Extract the (x, y) coordinate from the center of the cell holding the provided text.  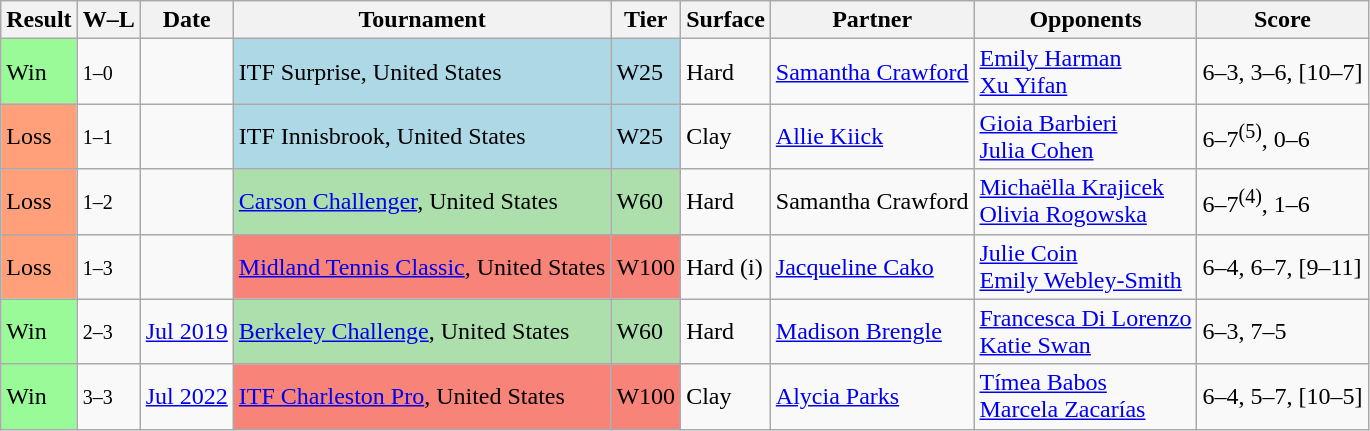
1–1 (108, 136)
Hard (i) (726, 266)
Emily Harman Xu Yifan (1086, 72)
Score (1282, 20)
Berkeley Challenge, United States (422, 332)
W–L (108, 20)
Opponents (1086, 20)
Tímea Babos Marcela Zacarías (1086, 396)
2–3 (108, 332)
6–4, 5–7, [10–5] (1282, 396)
Result (39, 20)
6–4, 6–7, [9–11] (1282, 266)
Gioia Barbieri Julia Cohen (1086, 136)
6–7(4), 1–6 (1282, 202)
Midland Tennis Classic, United States (422, 266)
ITF Surprise, United States (422, 72)
Carson Challenger, United States (422, 202)
1–3 (108, 266)
Date (186, 20)
Alycia Parks (872, 396)
Partner (872, 20)
Tournament (422, 20)
ITF Charleston Pro, United States (422, 396)
Jacqueline Cako (872, 266)
1–2 (108, 202)
6–7(5), 0–6 (1282, 136)
Jul 2019 (186, 332)
Michaëlla Krajicek Olivia Rogowska (1086, 202)
Tier (646, 20)
Julie Coin Emily Webley-Smith (1086, 266)
6–3, 3–6, [10–7] (1282, 72)
Madison Brengle (872, 332)
Surface (726, 20)
Francesca Di Lorenzo Katie Swan (1086, 332)
Allie Kiick (872, 136)
1–0 (108, 72)
Jul 2022 (186, 396)
ITF Innisbrook, United States (422, 136)
3–3 (108, 396)
6–3, 7–5 (1282, 332)
